Output the (x, y) coordinate of the center of the cell containing the given text.  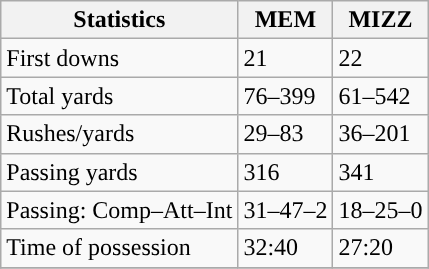
22 (380, 58)
61–542 (380, 96)
76–399 (286, 96)
MIZZ (380, 20)
Passing: Comp–Att–Int (120, 210)
18–25–0 (380, 210)
MEM (286, 20)
Rushes/yards (120, 134)
341 (380, 172)
36–201 (380, 134)
Statistics (120, 20)
21 (286, 58)
Passing yards (120, 172)
31–47–2 (286, 210)
Time of possession (120, 248)
316 (286, 172)
First downs (120, 58)
Total yards (120, 96)
32:40 (286, 248)
29–83 (286, 134)
27:20 (380, 248)
